Pinpoint the cell where the given text exists, returning its [X, Y] midpoint coordinate. 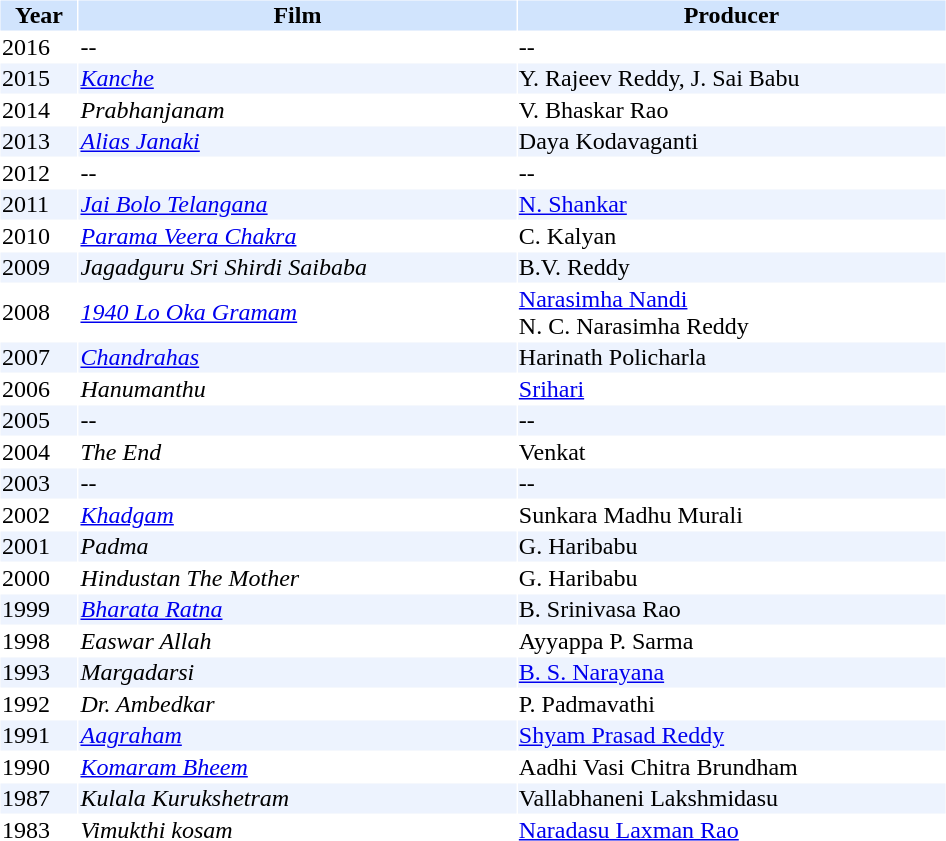
Margadarsi [298, 673]
1990 [38, 767]
Narasimha Nandi N. C. Narasimha Reddy [731, 312]
Kanche [298, 79]
2009 [38, 267]
B. S. Narayana [731, 673]
1998 [38, 641]
Jagadguru Sri Shirdi Saibaba [298, 267]
Alias Janaki [298, 141]
2015 [38, 79]
1993 [38, 673]
2000 [38, 578]
P. Padmavathi [731, 704]
2002 [38, 515]
Aagraham [298, 735]
Srihari [731, 389]
2001 [38, 547]
Aadhi Vasi Chitra Brundham [731, 767]
Khadgam [298, 515]
2008 [38, 312]
Jai Bolo Telangana [298, 205]
Chandrahas [298, 357]
1992 [38, 704]
2013 [38, 141]
Easwar Allah [298, 641]
V. Bhaskar Rao [731, 110]
2005 [38, 421]
2010 [38, 236]
2016 [38, 47]
Dr. Ambedkar [298, 704]
Hindustan The Mother [298, 578]
Padma [298, 547]
2014 [38, 110]
The End [298, 452]
Venkat [731, 452]
2012 [38, 173]
1940 Lo Oka Gramam [298, 312]
Kulala Kurukshetram [298, 799]
Harinath Policharla [731, 357]
Vallabhaneni Lakshmidasu [731, 799]
1999 [38, 609]
Bharata Ratna [298, 609]
Shyam Prasad Reddy [731, 735]
Year [38, 15]
2006 [38, 389]
Sunkara Madhu Murali [731, 515]
B.V. Reddy [731, 267]
Daya Kodavaganti [731, 141]
Film [298, 15]
Komaram Bheem [298, 767]
Parama Veera Chakra [298, 236]
Y. Rajeev Reddy, J. Sai Babu [731, 79]
Prabhanjanam [298, 110]
Producer [731, 15]
B. Srinivasa Rao [731, 609]
N. Shankar [731, 205]
2011 [38, 205]
2004 [38, 452]
2007 [38, 357]
C. Kalyan [731, 236]
1987 [38, 799]
2003 [38, 483]
Ayyappa P. Sarma [731, 641]
Hanumanthu [298, 389]
1991 [38, 735]
